Locate the cell with the specified text and output its [x, y] center coordinate. 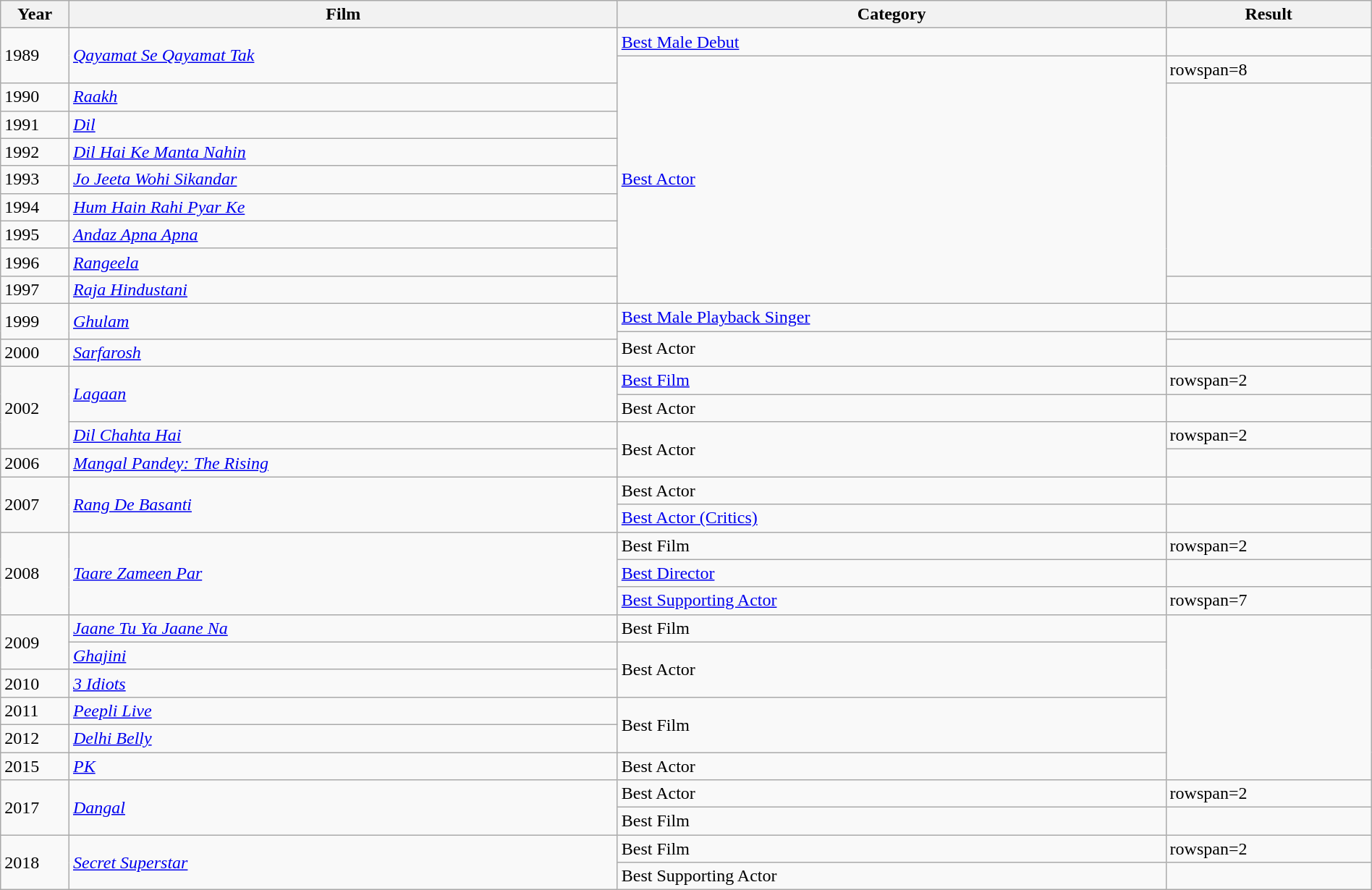
2002 [35, 408]
Year [35, 14]
Secret Superstar [343, 863]
Best Male Debut [892, 42]
rowspan=7 [1269, 601]
Jo Jeeta Wohi Sikandar [343, 179]
Ghulam [343, 321]
2011 [35, 711]
Film [343, 14]
1995 [35, 234]
Peepli Live [343, 711]
Raakh [343, 97]
1990 [35, 97]
2009 [35, 642]
Result [1269, 14]
2010 [35, 683]
2008 [35, 573]
Ghajini [343, 656]
Rangeela [343, 262]
Lagaan [343, 394]
3 Idiots [343, 683]
Best Director [892, 573]
Dil Hai Ke Manta Nahin [343, 152]
rowspan=8 [1269, 69]
Best Actor (Critics) [892, 518]
1996 [35, 262]
Raja Hindustani [343, 289]
Sarfarosh [343, 353]
Mangal Pandey: The Rising [343, 463]
2018 [35, 863]
2012 [35, 738]
Dil Chahta Hai [343, 436]
2006 [35, 463]
1999 [35, 321]
Qayamat Se Qayamat Tak [343, 56]
Dil [343, 124]
Category [892, 14]
2000 [35, 353]
Rang De Basanti [343, 504]
2017 [35, 808]
1989 [35, 56]
Jaane Tu Ya Jaane Na [343, 628]
Dangal [343, 808]
2007 [35, 504]
Best Male Playback Singer [892, 317]
Taare Zameen Par [343, 573]
Delhi Belly [343, 738]
Hum Hain Rahi Pyar Ke [343, 207]
PK [343, 766]
2015 [35, 766]
1993 [35, 179]
1992 [35, 152]
1991 [35, 124]
1994 [35, 207]
1997 [35, 289]
Andaz Apna Apna [343, 234]
